Determine the [x, y] coordinate at the center of the cell enclosing the given text.  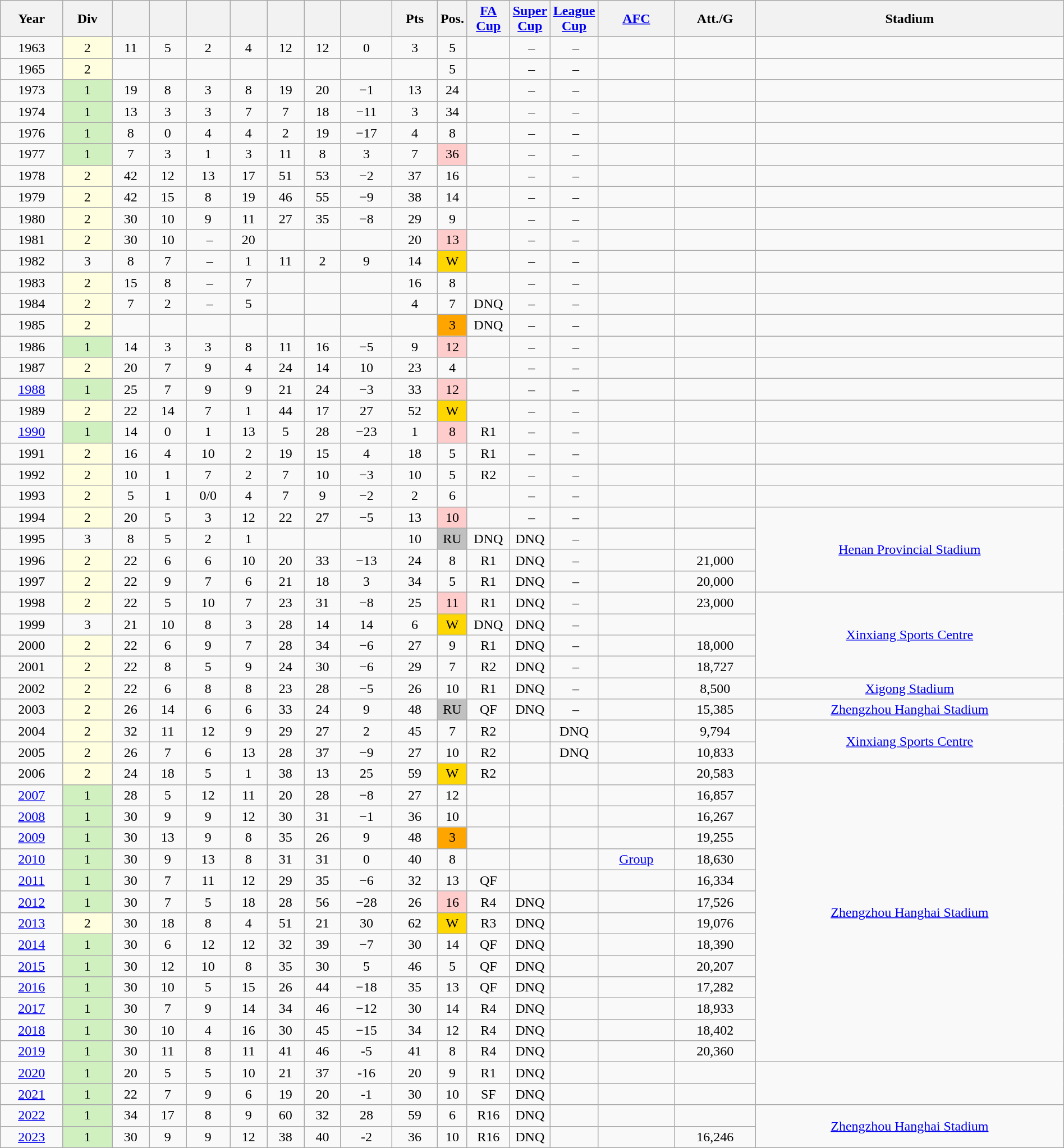
2009 [31, 838]
Henan Provincial Stadium [909, 549]
18,402 [715, 1030]
60 [286, 1115]
−7 [366, 944]
1995 [31, 539]
19,255 [715, 838]
League Cup [574, 19]
2006 [31, 774]
2012 [31, 902]
R3 [488, 923]
1973 [31, 90]
1999 [31, 624]
2016 [31, 988]
Div [88, 19]
16,334 [715, 880]
2017 [31, 1009]
1987 [31, 368]
−15 [366, 1030]
Att./G [715, 19]
1982 [31, 261]
2020 [31, 1073]
2003 [31, 710]
Pos. [452, 19]
1985 [31, 325]
1977 [31, 154]
-1 [366, 1094]
1998 [31, 603]
1965 [31, 69]
9,794 [715, 731]
2021 [31, 1094]
Xigong Stadium [909, 688]
2008 [31, 816]
2000 [31, 646]
17,282 [715, 988]
2022 [31, 1115]
1981 [31, 240]
1984 [31, 304]
1992 [31, 475]
18,933 [715, 1009]
1993 [31, 496]
21,000 [715, 560]
1980 [31, 218]
53 [323, 176]
−17 [366, 133]
2005 [31, 752]
20,360 [715, 1051]
2004 [31, 731]
10,833 [715, 752]
-5 [366, 1051]
0/0 [208, 496]
16,267 [715, 816]
−18 [366, 988]
Super Cup [530, 19]
2018 [31, 1030]
16,857 [715, 795]
Stadium [909, 19]
19,076 [715, 923]
18,630 [715, 859]
1976 [31, 133]
62 [415, 923]
1974 [31, 112]
39 [323, 944]
1994 [31, 517]
SF [488, 1094]
1979 [31, 197]
FA Cup [488, 19]
-16 [366, 1073]
2002 [31, 688]
2023 [31, 1137]
16,246 [715, 1137]
17,526 [715, 902]
20,000 [715, 581]
23,000 [715, 603]
20,583 [715, 774]
1963 [31, 48]
Pts [415, 19]
1996 [31, 560]
Group [636, 859]
1991 [31, 453]
15,385 [715, 710]
1988 [31, 389]
56 [323, 902]
−11 [366, 112]
2013 [31, 923]
-2 [366, 1137]
2014 [31, 944]
2019 [31, 1051]
1997 [31, 581]
1989 [31, 411]
2010 [31, 859]
52 [415, 411]
55 [323, 197]
20,207 [715, 966]
1986 [31, 347]
AFC [636, 19]
8,500 [715, 688]
18,727 [715, 667]
2015 [31, 966]
2001 [31, 667]
2011 [31, 880]
2007 [31, 795]
−12 [366, 1009]
−23 [366, 432]
1978 [31, 176]
18,000 [715, 646]
1990 [31, 432]
18,390 [715, 944]
1983 [31, 282]
−13 [366, 560]
−28 [366, 902]
Year [31, 19]
